Provide the [x, y] coordinate of the cell's center where the given text is located.  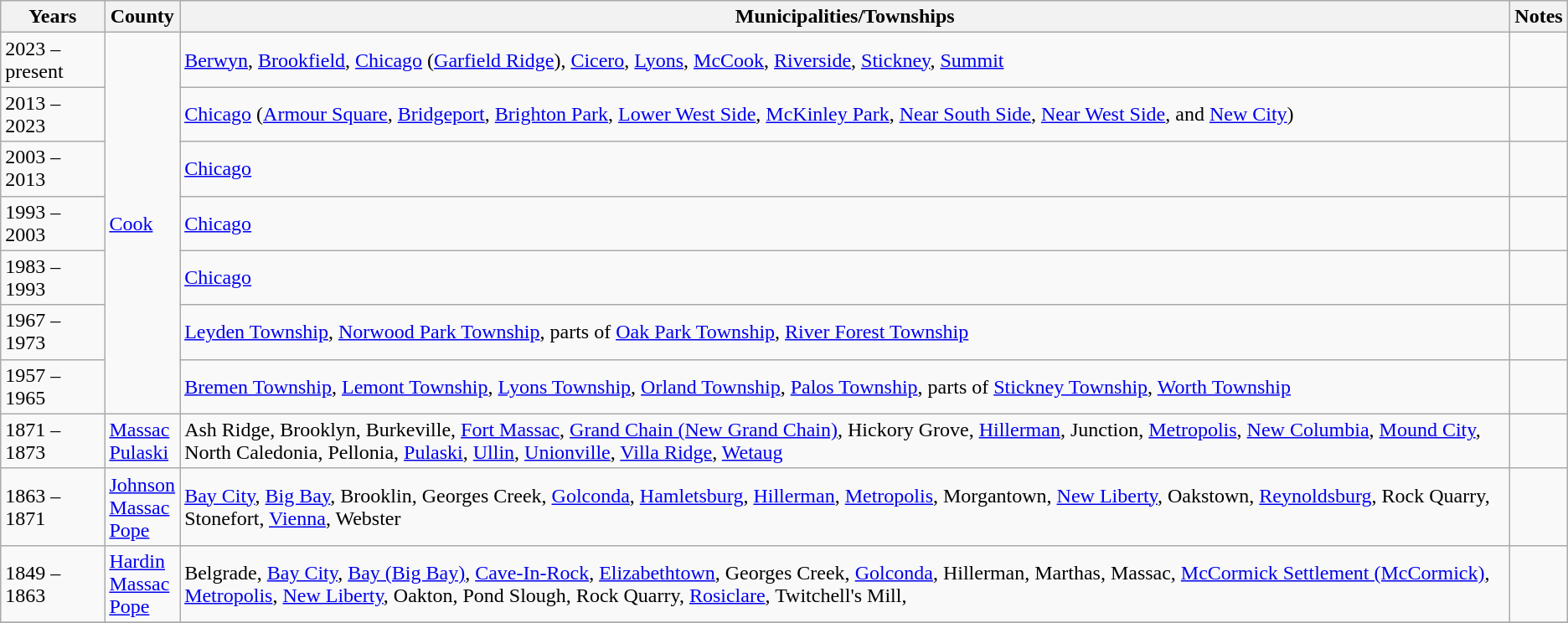
1993 – 2003 [53, 223]
Bremen Township, Lemont Township, Lyons Township, Orland Township, Palos Township, parts of Stickney Township, Worth Township [845, 387]
Cook [142, 223]
Years [53, 17]
Municipalities/Townships [845, 17]
JohnsonMassacPope [142, 507]
1863 – 1871 [53, 507]
1849 – 1863 [53, 584]
2023 – present [53, 60]
County [142, 17]
Notes [1539, 17]
1957 – 1965 [53, 387]
1983 – 1993 [53, 278]
Leyden Township, Norwood Park Township, parts of Oak Park Township, River Forest Township [845, 332]
Chicago (Armour Square, Bridgeport, Brighton Park, Lower West Side, McKinley Park, Near South Side, Near West Side, and New City) [845, 114]
2013 – 2023 [53, 114]
1967 – 1973 [53, 332]
MassacPulaski [142, 440]
HardinMassacPope [142, 584]
2003 – 2013 [53, 169]
Berwyn, Brookfield, Chicago (Garfield Ridge), Cicero, Lyons, McCook, Riverside, Stickney, Summit [845, 60]
1871 – 1873 [53, 440]
